Search for the cell housing the specified text and yield its (x, y) center coordinate. 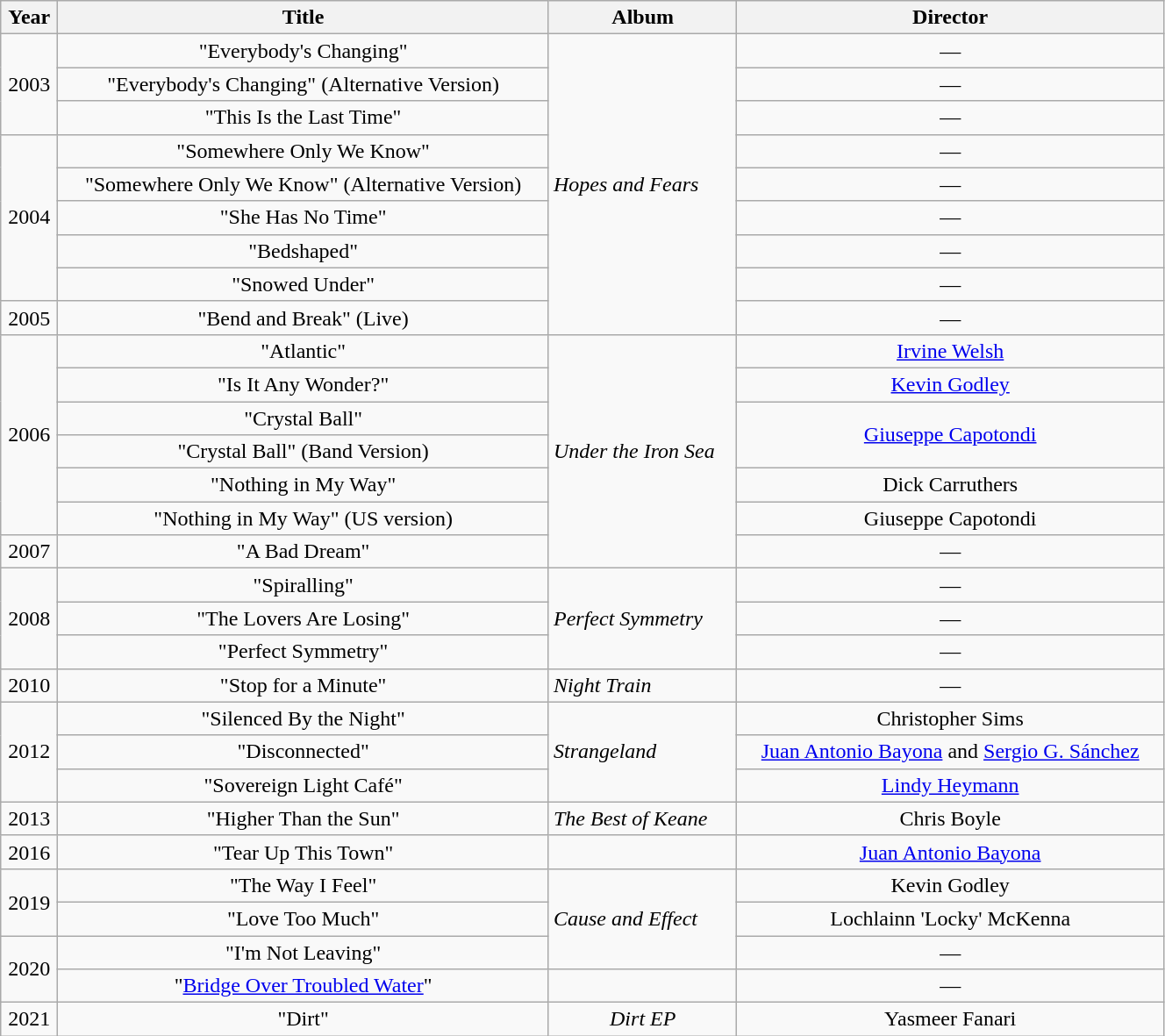
Juan Antonio Bayona and Sergio G. Sánchez (951, 752)
Irvine Welsh (951, 351)
Director (951, 18)
"Bend and Break" (Live) (304, 318)
"Disconnected" (304, 752)
"Crystal Ball" (Band Version) (304, 452)
"I'm Not Leaving" (304, 952)
2007 (30, 552)
Perfect Symmetry (642, 618)
"Snowed Under" (304, 284)
Title (304, 18)
Year (30, 18)
"Love Too Much" (304, 918)
2020 (30, 968)
Chris Boyle (951, 818)
Dirt EP (642, 1019)
2016 (30, 852)
2004 (30, 218)
"Bridge Over Troubled Water" (304, 986)
"Silenced By the Night" (304, 718)
Under the Iron Sea (642, 451)
"Somewhere Only We Know" (304, 151)
Juan Antonio Bayona (951, 852)
2010 (30, 685)
"Somewhere Only We Know" (Alternative Version) (304, 184)
"The Lovers Are Losing" (304, 618)
Night Train (642, 685)
"A Bad Dream" (304, 552)
"Is It Any Wonder?" (304, 384)
Cause and Effect (642, 918)
"The Way I Feel" (304, 885)
Lochlainn 'Locky' McKenna (951, 918)
Yasmeer Fanari (951, 1019)
"Tear Up This Town" (304, 852)
"Nothing in My Way" (US version) (304, 518)
"Bedshaped" (304, 251)
2019 (30, 902)
Hopes and Fears (642, 184)
"She Has No Time" (304, 218)
"Dirt" (304, 1019)
2005 (30, 318)
"Sovereign Light Café" (304, 785)
"Nothing in My Way" (304, 485)
"Crystal Ball" (304, 418)
2003 (30, 84)
Album (642, 18)
"This Is the Last Time" (304, 118)
Dick Carruthers (951, 485)
"Atlantic" (304, 351)
"Everybody's Changing" (Alternative Version) (304, 84)
2006 (30, 434)
2008 (30, 618)
"Perfect Symmetry" (304, 652)
"Higher Than the Sun" (304, 818)
"Everybody's Changing" (304, 51)
Christopher Sims (951, 718)
2012 (30, 752)
"Stop for a Minute" (304, 685)
Strangeland (642, 752)
Lindy Heymann (951, 785)
"Spiralling" (304, 585)
2013 (30, 818)
2021 (30, 1019)
The Best of Keane (642, 818)
